Extract the (X, Y) coordinate from the center of the cell holding the provided text.  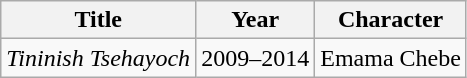
Tininish Tsehayoch (98, 58)
Title (98, 20)
Character (391, 20)
Year (256, 20)
Emama Chebe (391, 58)
2009–2014 (256, 58)
